Search for the cell housing the specified text and yield its (X, Y) center coordinate. 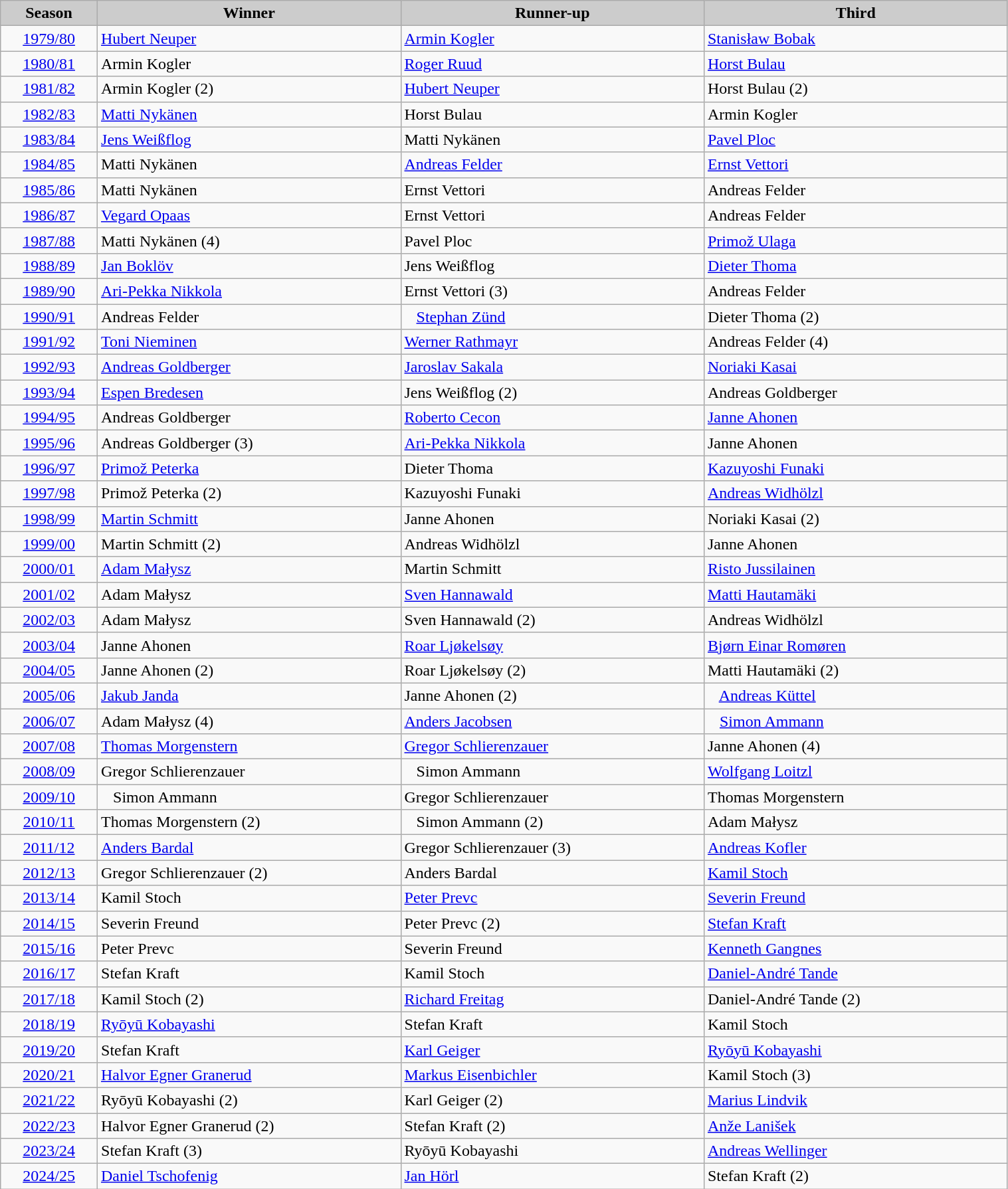
2000/01 (49, 569)
Thomas Morgenstern (2) (249, 822)
Sven Hannawald (2) (552, 620)
2021/22 (49, 1100)
Primož Ulaga (856, 240)
Noriaki Kasai (2) (856, 519)
1991/92 (49, 342)
1982/83 (49, 114)
Third (856, 13)
1990/91 (49, 317)
2022/23 (49, 1126)
Simon Ammann (2) (552, 822)
1981/82 (49, 89)
2015/16 (49, 949)
2023/24 (49, 1151)
1999/00 (49, 544)
Kamil Stoch (3) (856, 1075)
Horst Bulau (2) (856, 89)
Jan Boklöv (249, 266)
1992/93 (49, 367)
Stephan Zünd (552, 317)
Peter Prevc (2) (552, 923)
Martin Schmitt (2) (249, 544)
2001/02 (49, 594)
Primož Peterka (2) (249, 494)
Risto Jussilainen (856, 569)
Daniel Tschofenig (249, 1176)
Toni Nieminen (249, 342)
2014/15 (49, 923)
2002/03 (49, 620)
Daniel-André Tande (856, 974)
Ryōyū Kobayashi (2) (249, 1100)
Matti Hautamäki (856, 594)
2020/21 (49, 1075)
2008/09 (49, 772)
Gregor Schlierenzauer (2) (249, 873)
2011/12 (49, 848)
Janne Ahonen (4) (856, 747)
2012/13 (49, 873)
Andreas Wellinger (856, 1151)
Primož Peterka (249, 468)
Marius Lindvik (856, 1100)
2006/07 (49, 721)
1985/86 (49, 190)
2009/10 (49, 797)
Richard Freitag (552, 999)
Wolfgang Loitzl (856, 772)
1997/98 (49, 494)
Halvor Egner Granerud (2) (249, 1126)
Winner (249, 13)
2019/20 (49, 1050)
Jakub Janda (249, 695)
Espen Bredesen (249, 393)
1980/81 (49, 64)
Armin Kogler (2) (249, 89)
Matti Nykänen (4) (249, 240)
1996/97 (49, 468)
Andreas Goldberger (3) (249, 443)
Stefan Kraft (3) (249, 1151)
Matti Hautamäki (2) (856, 670)
1983/84 (49, 139)
2016/17 (49, 974)
1994/95 (49, 418)
1987/88 (49, 240)
Kenneth Gangnes (856, 949)
1995/96 (49, 443)
Andreas Kofler (856, 848)
1998/99 (49, 519)
2024/25 (49, 1176)
1988/89 (49, 266)
Jens Weißflog (2) (552, 393)
1993/94 (49, 393)
2010/11 (49, 822)
Ernst Vettori (3) (552, 291)
Jaroslav Sakala (552, 367)
2007/08 (49, 747)
Roar Ljøkelsøy (552, 645)
Vegard Opaas (249, 215)
Anders Jacobsen (552, 721)
Roger Ruud (552, 64)
2018/19 (49, 1024)
Halvor Egner Granerud (249, 1075)
Gregor Schlierenzauer (3) (552, 848)
2004/05 (49, 670)
Roar Ljøkelsøy (2) (552, 670)
2013/14 (49, 898)
Andreas Küttel (856, 695)
Anže Lanišek (856, 1126)
Stanisław Bobak (856, 39)
2005/06 (49, 695)
Adam Małysz (4) (249, 721)
Kamil Stoch (2) (249, 999)
1986/87 (49, 215)
Bjørn Einar Romøren (856, 645)
Dieter Thoma (2) (856, 317)
Daniel-André Tande (2) (856, 999)
Noriaki Kasai (856, 367)
Werner Rathmayr (552, 342)
Andreas Felder (4) (856, 342)
Sven Hannawald (552, 594)
Jan Hörl (552, 1176)
1989/90 (49, 291)
Markus Eisenbichler (552, 1075)
1979/80 (49, 39)
2017/18 (49, 999)
Season (49, 13)
Runner-up (552, 13)
2003/04 (49, 645)
Karl Geiger (2) (552, 1100)
Roberto Cecon (552, 418)
1984/85 (49, 165)
Karl Geiger (552, 1050)
